Pinpoint the cell where the given text exists, returning its (x, y) midpoint coordinate. 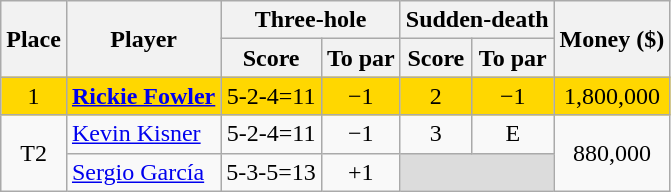
3 (436, 134)
880,000 (612, 153)
1,800,000 (612, 96)
Sudden-death (477, 20)
1 (34, 96)
Rickie Fowler (143, 96)
2 (436, 96)
Kevin Kisner (143, 134)
E (512, 134)
Player (143, 39)
Sergio García (143, 172)
+1 (360, 172)
Place (34, 39)
Money ($) (612, 39)
5-3-5=13 (272, 172)
Three-hole (310, 20)
T2 (34, 153)
